Locate the cell with the specified text and output its [x, y] center coordinate. 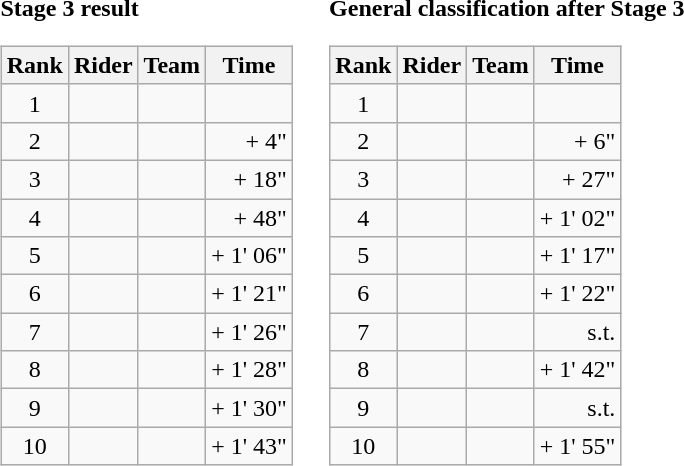
+ 1' 02" [578, 217]
+ 1' 28" [250, 370]
+ 1' 21" [250, 294]
+ 6" [578, 141]
+ 1' 26" [250, 332]
+ 1' 55" [578, 446]
+ 18" [250, 179]
+ 1' 22" [578, 294]
+ 1' 42" [578, 370]
+ 1' 43" [250, 446]
+ 48" [250, 217]
+ 1' 17" [578, 256]
+ 1' 06" [250, 256]
+ 27" [578, 179]
+ 1' 30" [250, 408]
+ 4" [250, 141]
